Return the [x, y] coordinate for the center point of the cell that contains the specified text.  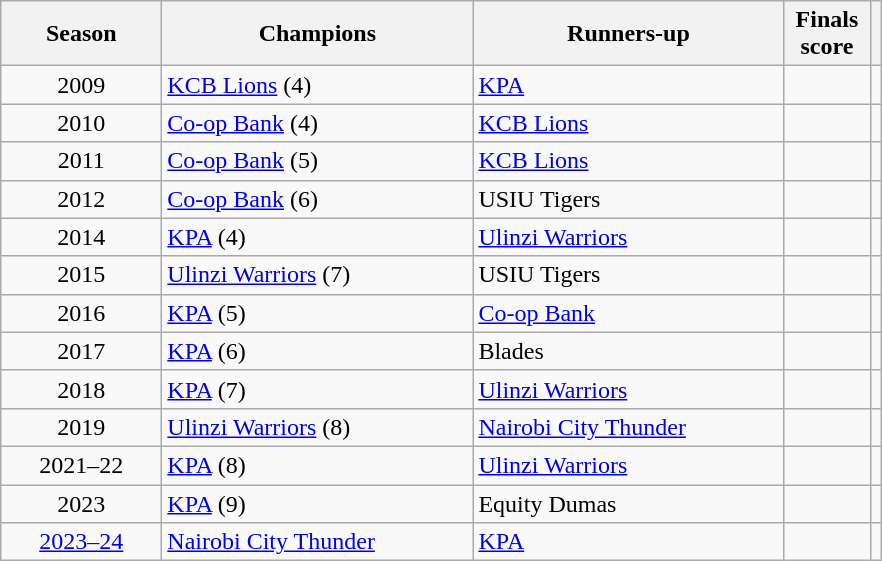
2021–22 [82, 465]
Co-op Bank (5) [318, 161]
Ulinzi Warriors (7) [318, 275]
Champions [318, 34]
Season [82, 34]
Co-op Bank (6) [318, 199]
Blades [628, 351]
KPA (6) [318, 351]
Co-op Bank (4) [318, 123]
2012 [82, 199]
2010 [82, 123]
Runners-up [628, 34]
Finals score [827, 34]
2014 [82, 237]
Co-op Bank [628, 313]
2016 [82, 313]
2018 [82, 389]
2019 [82, 427]
Ulinzi Warriors (8) [318, 427]
2011 [82, 161]
2023 [82, 503]
2009 [82, 85]
KPA (8) [318, 465]
KPA (7) [318, 389]
KCB Lions (4) [318, 85]
KPA (9) [318, 503]
2015 [82, 275]
Equity Dumas [628, 503]
KPA (4) [318, 237]
2023–24 [82, 542]
KPA (5) [318, 313]
2017 [82, 351]
